From the cell containing the given text, extract its center point as [X, Y] coordinate. 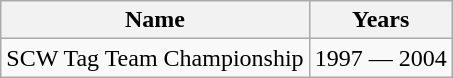
1997 — 2004 [380, 58]
Name [155, 20]
SCW Tag Team Championship [155, 58]
Years [380, 20]
